Scan for the cell matching the given text and deliver its (X, Y) coordinate at center. 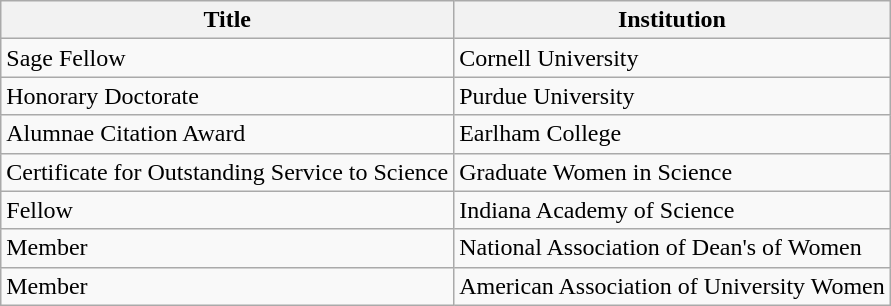
National Association of Dean's of Women (672, 248)
Earlham College (672, 134)
Alumnae Citation Award (228, 134)
Cornell University (672, 58)
Title (228, 20)
Honorary Doctorate (228, 96)
Fellow (228, 210)
Graduate Women in Science (672, 172)
Sage Fellow (228, 58)
Purdue University (672, 96)
Indiana Academy of Science (672, 210)
Certificate for Outstanding Service to Science (228, 172)
American Association of University Women (672, 286)
Institution (672, 20)
